Return [x, y] of the center of cell containing provided text 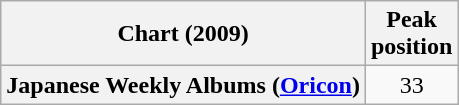
33 [411, 85]
Peakposition [411, 34]
Japanese Weekly Albums (Oricon) [184, 85]
Chart (2009) [184, 34]
